Provide the [x, y] coordinate of the cell's center where the given text is located.  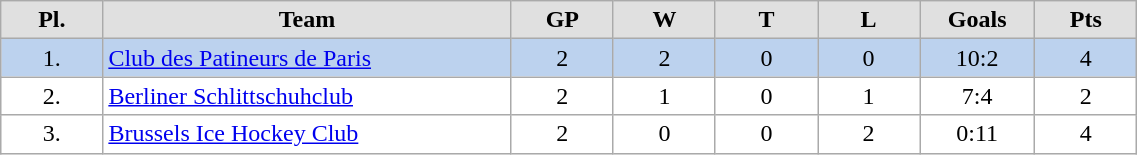
3. [52, 134]
Team [307, 20]
7:4 [978, 96]
Brussels Ice Hockey Club [307, 134]
W [664, 20]
Club des Patineurs de Paris [307, 58]
GP [562, 20]
T [766, 20]
Pl. [52, 20]
2. [52, 96]
0:11 [978, 134]
Pts [1086, 20]
Goals [978, 20]
10:2 [978, 58]
1. [52, 58]
Berliner Schlittschuhclub [307, 96]
L [869, 20]
